Provide the (x, y) coordinate of the cell's center where the given text is located.  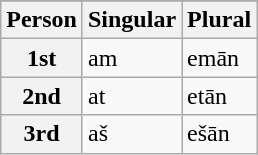
at (132, 96)
1st (42, 58)
ešān (220, 134)
3rd (42, 134)
Singular (132, 20)
etān (220, 96)
am (132, 58)
Person (42, 20)
Plural (220, 20)
emān (220, 58)
aš (132, 134)
2nd (42, 96)
